Find where the given text appears and provide that cell's center as (x, y) coordinate. 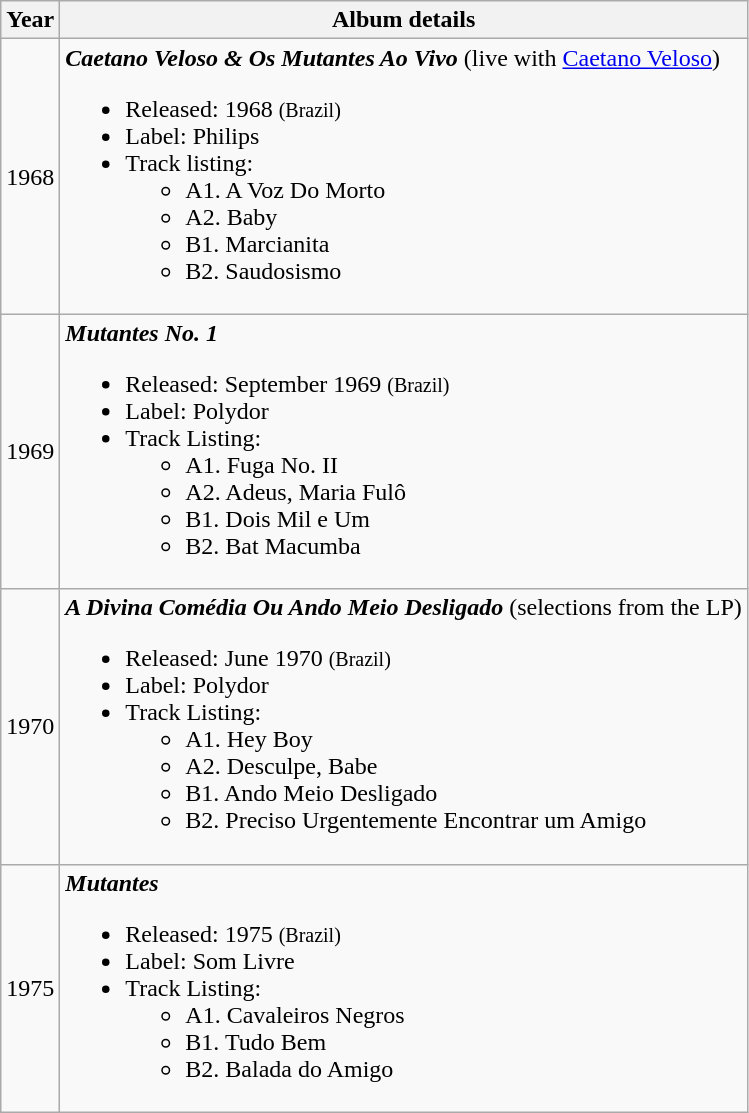
1969 (30, 452)
Year (30, 20)
1968 (30, 176)
1970 (30, 726)
MutantesReleased: 1975 (Brazil)Label: Som LivreTrack Listing:A1. Cavaleiros NegrosB1. Tudo BemB2. Balada do Amigo (404, 988)
1975 (30, 988)
Album details (404, 20)
Mutantes No. 1Released: September 1969 (Brazil)Label: PolydorTrack Listing:A1. Fuga No. IIA2. Adeus, Maria FulôB1. Dois Mil e UmB2. Bat Macumba (404, 452)
